Search for the cell housing the specified text and yield its (X, Y) center coordinate. 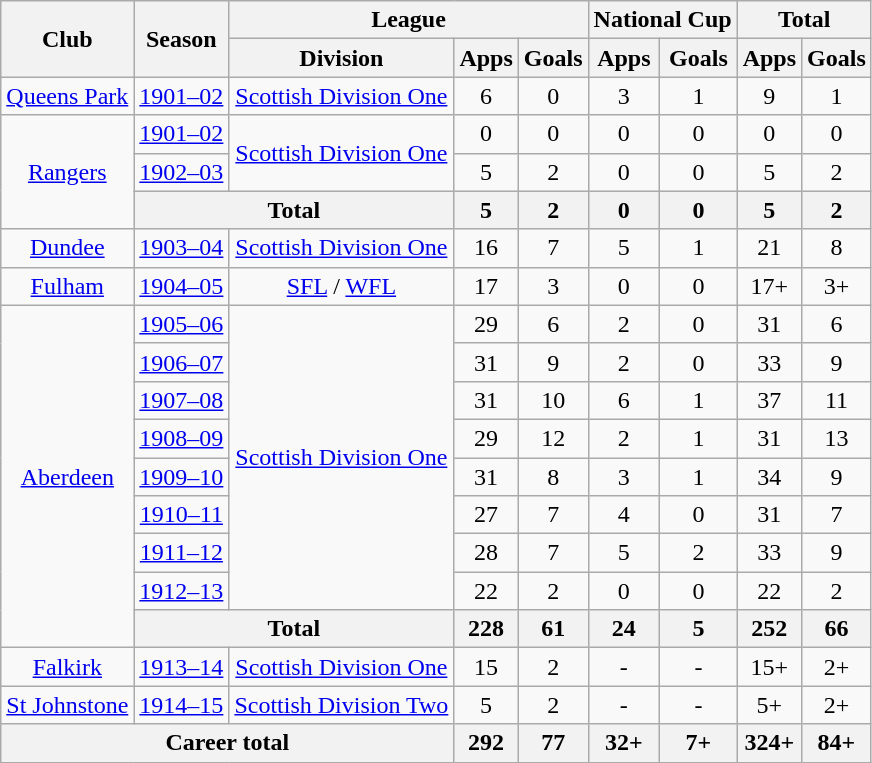
228 (486, 629)
1906–07 (182, 362)
1910–11 (182, 515)
77 (553, 743)
37 (769, 400)
5+ (769, 705)
84+ (837, 743)
324+ (769, 743)
Club (68, 39)
Scottish Division Two (342, 705)
Dundee (68, 248)
Division (342, 58)
34 (769, 477)
1912–13 (182, 591)
10 (553, 400)
1903–04 (182, 248)
1913–14 (182, 667)
St Johnstone (68, 705)
Fulham (68, 286)
17+ (769, 286)
SFL / WFL (342, 286)
12 (553, 438)
15 (486, 667)
61 (553, 629)
66 (837, 629)
7+ (699, 743)
Career total (228, 743)
1907–08 (182, 400)
16 (486, 248)
3+ (837, 286)
1904–05 (182, 286)
13 (837, 438)
1911–12 (182, 553)
Queens Park (68, 96)
28 (486, 553)
1908–09 (182, 438)
11 (837, 400)
League (408, 20)
Aberdeen (68, 476)
1909–10 (182, 477)
24 (624, 629)
27 (486, 515)
21 (769, 248)
Season (182, 39)
15+ (769, 667)
252 (769, 629)
Falkirk (68, 667)
4 (624, 515)
32+ (624, 743)
Rangers (68, 172)
1905–06 (182, 324)
National Cup (662, 20)
1902–03 (182, 172)
1914–15 (182, 705)
17 (486, 286)
292 (486, 743)
